Determine the (X, Y) coordinate at the center of the cell enclosing the given text.  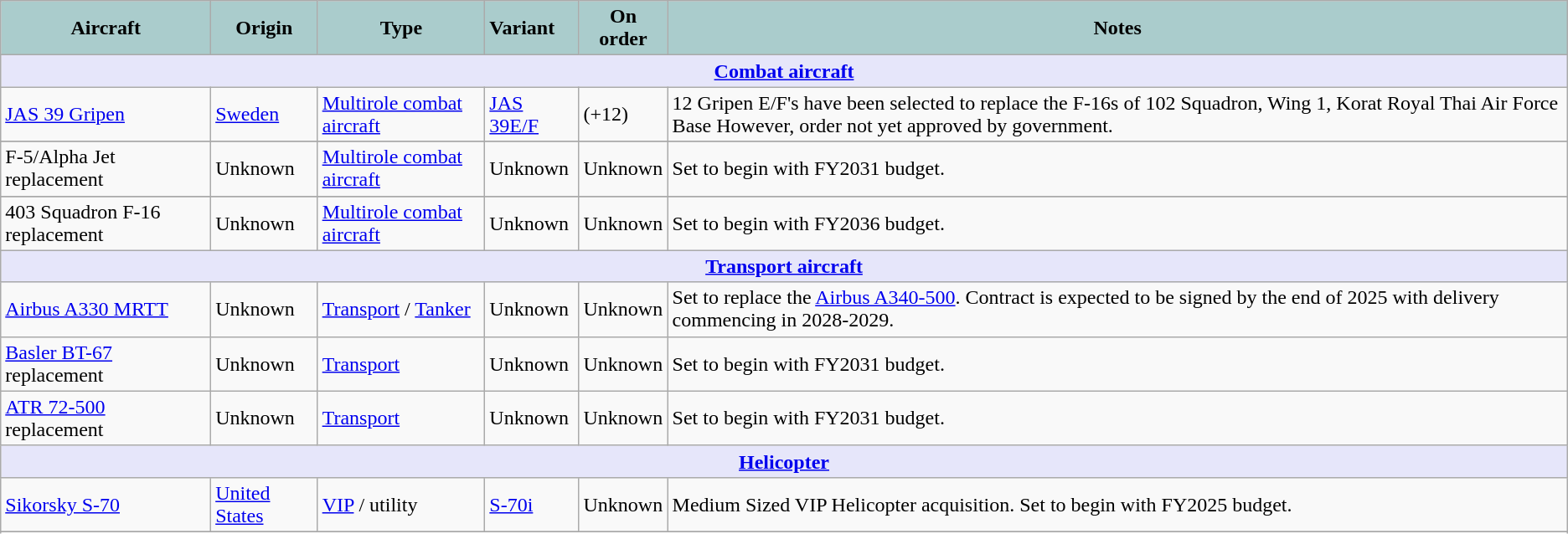
On order (623, 28)
Airbus A330 MRTT (106, 310)
ATR 72-500 replacement (106, 418)
Transport aircraft (784, 266)
Variant (532, 28)
United States (265, 504)
Transport / Tanker (401, 310)
Aircraft (106, 28)
Helicopter (784, 461)
403 Squadron F-16 replacement (106, 223)
S-70i (532, 504)
Type (401, 28)
Sweden (265, 114)
(+12) (623, 114)
VIP / utility (401, 504)
Combat aircraft (784, 71)
JAS 39 Gripen (106, 114)
Set to replace the Airbus A340-500. Contract is expected to be signed by the end of 2025 with delivery commencing in 2028-2029. (1117, 310)
F-5/Alpha Jet replacement (106, 169)
Basler BT-67 replacement (106, 363)
JAS 39E/F (532, 114)
Medium Sized VIP Helicopter acquisition. Set to begin with FY2025 budget. (1117, 504)
Set to begin with FY2036 budget. (1117, 223)
Origin (265, 28)
Sikorsky S-70 (106, 504)
Notes (1117, 28)
